Output the (X, Y) coordinate of the center of the cell containing the given text.  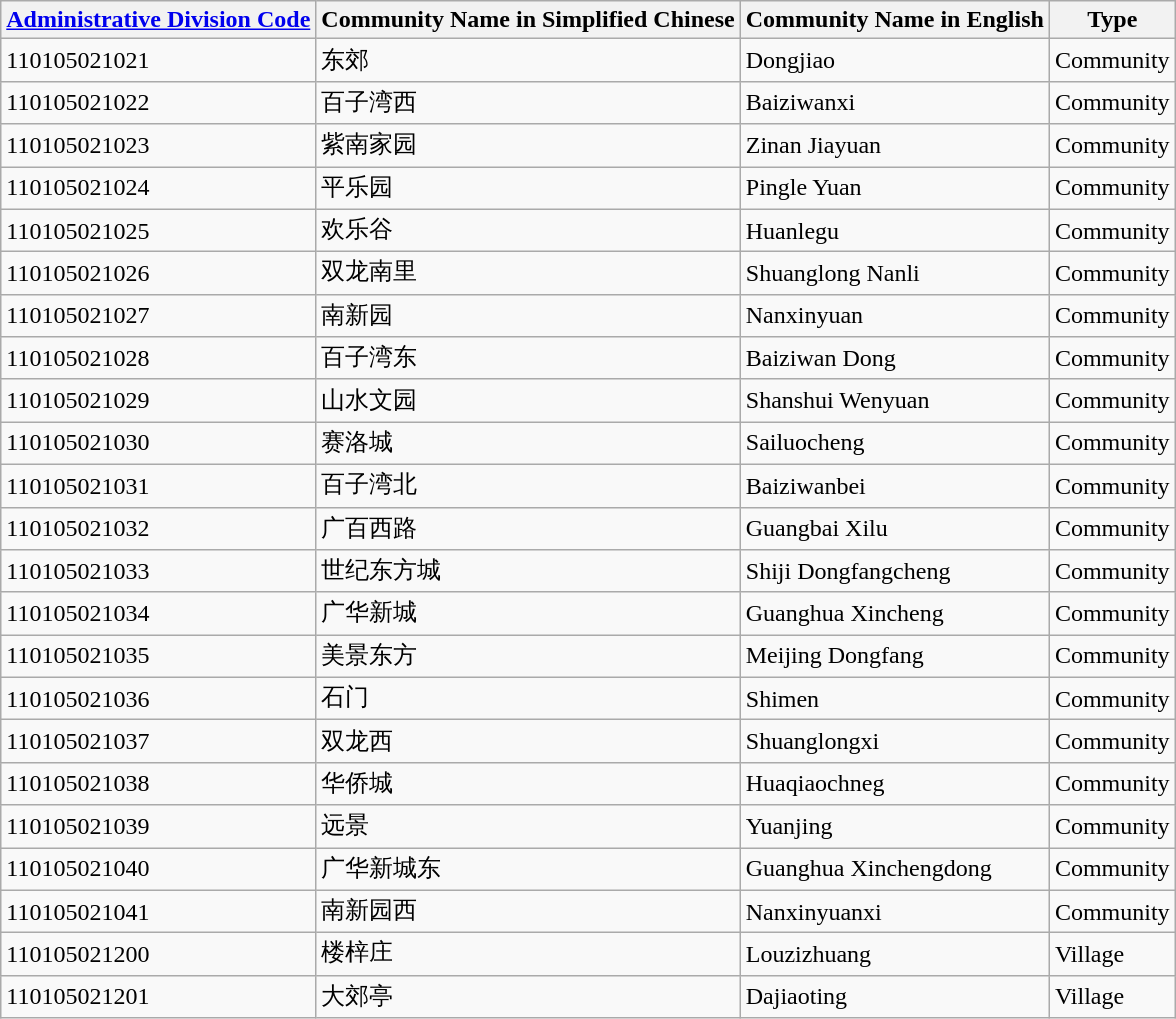
Meijing Dongfang (894, 656)
Nanxinyuan (894, 316)
110105021039 (158, 826)
百子湾东 (528, 358)
南新园西 (528, 912)
Baiziwanbei (894, 486)
110105021036 (158, 698)
Zinan Jiayuan (894, 146)
110105021032 (158, 528)
110105021022 (158, 102)
双龙南里 (528, 274)
Baiziwanxi (894, 102)
楼梓庄 (528, 954)
Guangbai Xilu (894, 528)
110105021029 (158, 400)
Nanxinyuanxi (894, 912)
Dongjiao (894, 60)
广华新城 (528, 614)
百子湾北 (528, 486)
百子湾西 (528, 102)
110105021201 (158, 996)
Louzizhuang (894, 954)
Administrative Division Code (158, 20)
远景 (528, 826)
Shanshui Wenyuan (894, 400)
110105021023 (158, 146)
Community Name in Simplified Chinese (528, 20)
110105021026 (158, 274)
110105021025 (158, 230)
广华新城东 (528, 870)
华侨城 (528, 784)
110105021200 (158, 954)
Guanghua Xincheng (894, 614)
Shiji Dongfangcheng (894, 572)
110105021034 (158, 614)
110105021031 (158, 486)
Huanlegu (894, 230)
赛洛城 (528, 444)
110105021024 (158, 188)
平乐园 (528, 188)
紫南家园 (528, 146)
Type (1112, 20)
欢乐谷 (528, 230)
Huaqiaochneg (894, 784)
Yuanjing (894, 826)
山水文园 (528, 400)
110105021037 (158, 742)
Sailuocheng (894, 444)
广百西路 (528, 528)
110105021033 (158, 572)
Dajiaoting (894, 996)
大郊亭 (528, 996)
110105021041 (158, 912)
世纪东方城 (528, 572)
110105021028 (158, 358)
Guanghua Xinchengdong (894, 870)
Pingle Yuan (894, 188)
美景东方 (528, 656)
双龙西 (528, 742)
110105021038 (158, 784)
Community Name in English (894, 20)
石门 (528, 698)
110105021035 (158, 656)
110105021027 (158, 316)
Shuanglongxi (894, 742)
110105021040 (158, 870)
110105021030 (158, 444)
110105021021 (158, 60)
Shuanglong Nanli (894, 274)
东郊 (528, 60)
Baiziwan Dong (894, 358)
南新园 (528, 316)
Shimen (894, 698)
